Detect which cell encompasses the target text, then output its [x, y] center coordinate. 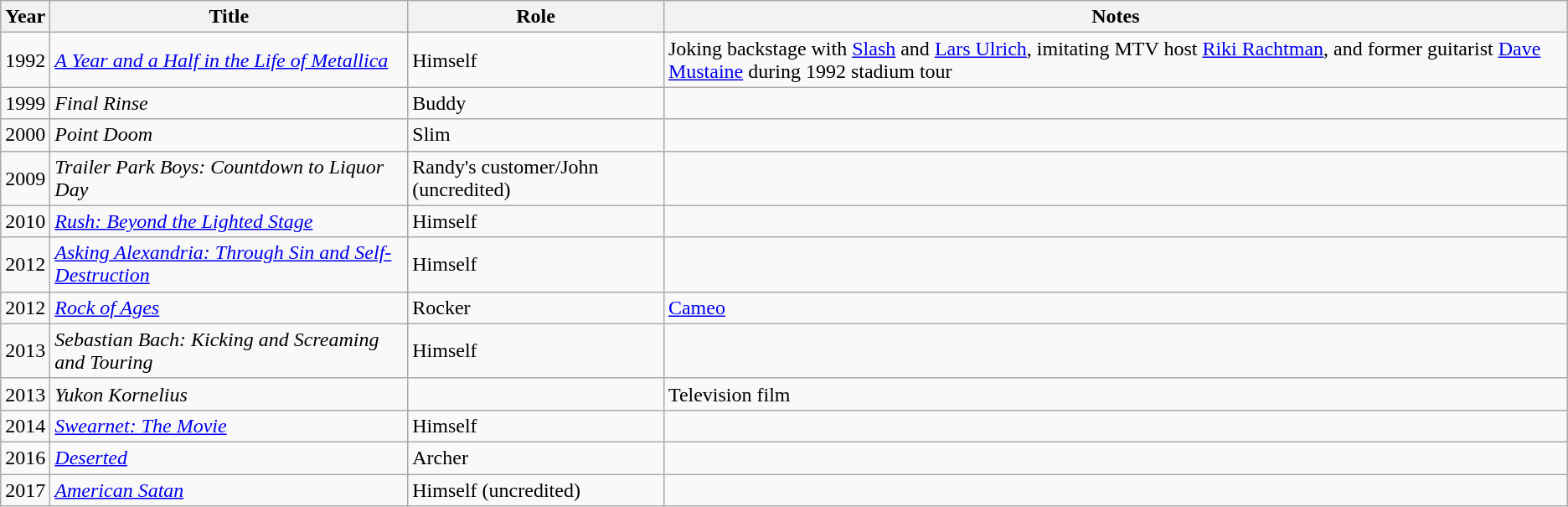
Joking backstage with Slash and Lars Ulrich, imitating MTV host Riki Rachtman, and former guitarist Dave Mustaine during 1992 stadium tour [1116, 60]
Deserted [230, 458]
Himself (uncredited) [536, 490]
Cameo [1116, 308]
2017 [25, 490]
Slim [536, 135]
Title [230, 17]
2009 [25, 178]
Sebastian Bach: Kicking and Screaming and Touring [230, 350]
Rocker [536, 308]
1999 [25, 103]
Final Rinse [230, 103]
American Satan [230, 490]
Year [25, 17]
A Year and a Half in the Life of Metallica [230, 60]
Television film [1116, 394]
Rush: Beyond the Lighted Stage [230, 221]
1992 [25, 60]
2016 [25, 458]
Point Doom [230, 135]
Buddy [536, 103]
Trailer Park Boys: Countdown to Liquor Day [230, 178]
Yukon Kornelius [230, 394]
Asking Alexandria: Through Sin and Self-Destruction [230, 265]
Archer [536, 458]
Notes [1116, 17]
2014 [25, 426]
Role [536, 17]
Randy's customer/John (uncredited) [536, 178]
Rock of Ages [230, 308]
2010 [25, 221]
2000 [25, 135]
Swearnet: The Movie [230, 426]
